Output the (X, Y) coordinate of the center of the cell containing the given text.  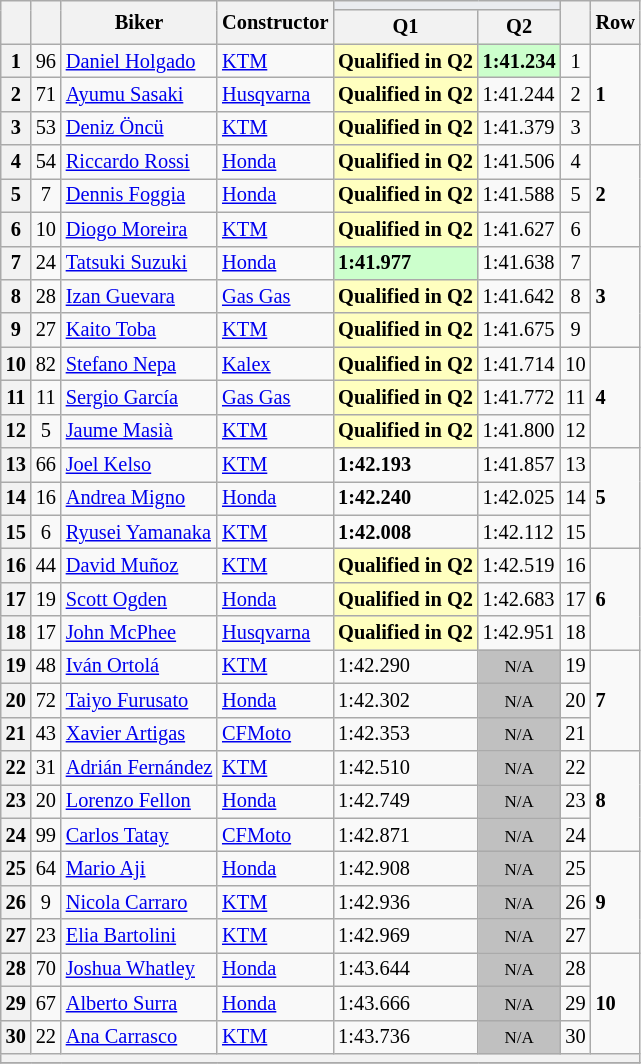
66 (46, 465)
Lorenzo Fellon (139, 801)
1:41.857 (520, 465)
Mario Aji (139, 868)
Taiyo Furusato (139, 700)
1:42.025 (520, 498)
1:42.240 (405, 498)
Alberto Surra (139, 1003)
1:42.683 (520, 599)
1:42.008 (405, 532)
1:41.588 (520, 195)
Daniel Holgado (139, 61)
Diogo Moreira (139, 229)
David Muñoz (139, 565)
Xavier Artigas (139, 734)
1:42.871 (405, 835)
Q1 (405, 27)
Iván Ortolá (139, 666)
31 (46, 767)
1:42.290 (405, 666)
1:42.302 (405, 700)
Dennis Foggia (139, 195)
1:41.714 (520, 364)
44 (46, 565)
Sergio García (139, 397)
Adrián Fernández (139, 767)
70 (46, 969)
Ryusei Yamanaka (139, 532)
1:41.772 (520, 397)
Jaume Masià (139, 431)
1:42.951 (520, 633)
67 (46, 1003)
Q2 (520, 27)
1:41.675 (520, 330)
1:41.379 (520, 128)
Constructor (275, 22)
1:42.908 (405, 868)
Joel Kelso (139, 465)
1:43.644 (405, 969)
1:43.736 (405, 1037)
Deniz Öncü (139, 128)
72 (46, 700)
1:42.936 (405, 902)
1:42.510 (405, 767)
64 (46, 868)
1:41.977 (405, 263)
Andrea Migno (139, 498)
1:42.749 (405, 801)
1:42.969 (405, 936)
Stefano Nepa (139, 364)
1:41.642 (520, 296)
1:41.506 (520, 162)
1:42.353 (405, 734)
Nicola Carraro (139, 902)
1:41.638 (520, 263)
Scott Ogden (139, 599)
Joshua Whatley (139, 969)
96 (46, 61)
Kaito Toba (139, 330)
1:42.519 (520, 565)
82 (46, 364)
John McPhee (139, 633)
1:41.627 (520, 229)
54 (46, 162)
Kalex (275, 364)
Biker (139, 22)
Riccardo Rossi (139, 162)
1:42.112 (520, 532)
99 (46, 835)
Izan Guevara (139, 296)
Carlos Tatay (139, 835)
1:42.193 (405, 465)
43 (46, 734)
48 (46, 666)
1:43.666 (405, 1003)
71 (46, 94)
Tatsuki Suzuki (139, 263)
Row (616, 22)
Ayumu Sasaki (139, 94)
1:41.244 (520, 94)
Elia Bartolini (139, 936)
1:41.800 (520, 431)
53 (46, 128)
1:41.234 (520, 61)
Ana Carrasco (139, 1037)
